For the text-containing cell, return its midpoint in (X, Y) coordinate format. 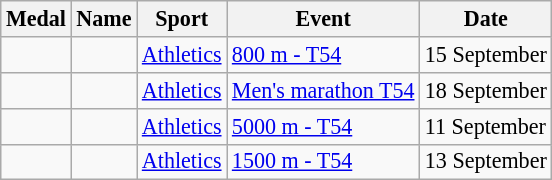
Date (486, 18)
800 m - T54 (324, 54)
Men's marathon T54 (324, 90)
Sport (182, 18)
15 September (486, 54)
1500 m - T54 (324, 162)
18 September (486, 90)
13 September (486, 162)
Name (104, 18)
5000 m - T54 (324, 126)
11 September (486, 126)
Medal (36, 18)
Event (324, 18)
